Scan for the cell matching the given text and deliver its [X, Y] coordinate at center. 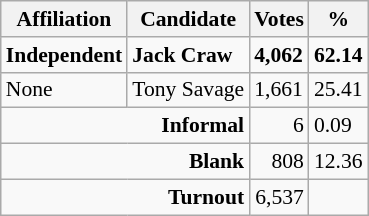
Affiliation [64, 19]
Candidate [188, 19]
0.09 [338, 126]
Turnout [125, 197]
Blank [125, 162]
808 [279, 162]
Informal [125, 126]
4,062 [279, 55]
% [338, 19]
25.41 [338, 90]
12.36 [338, 162]
Votes [279, 19]
Tony Savage [188, 90]
6,537 [279, 197]
Jack Craw [188, 55]
6 [279, 126]
1,661 [279, 90]
Independent [64, 55]
62.14 [338, 55]
None [64, 90]
